For the text-containing cell, return its midpoint in (x, y) coordinate format. 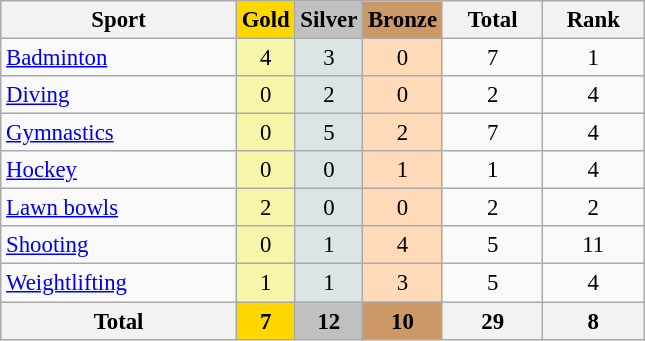
10 (403, 321)
Weightlifting (119, 283)
Diving (119, 95)
Silver (329, 20)
Hockey (119, 170)
12 (329, 321)
Bronze (403, 20)
Rank (594, 20)
Gymnastics (119, 133)
8 (594, 321)
29 (492, 321)
Sport (119, 20)
Gold (266, 20)
Badminton (119, 58)
Lawn bowls (119, 208)
Shooting (119, 245)
11 (594, 245)
